Return the [x, y] coordinate for the center point of the cell that contains the specified text.  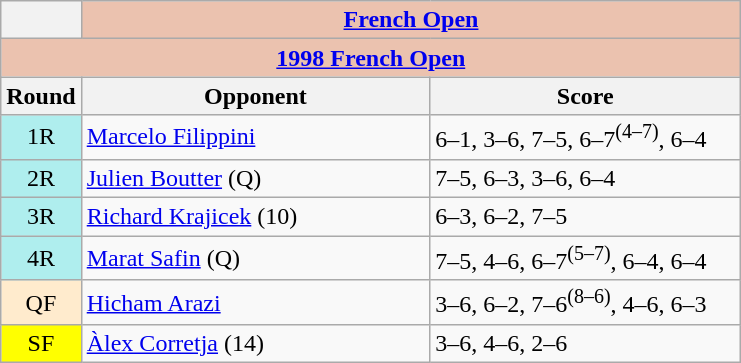
SF [41, 344]
Richard Krajicek (10) [256, 217]
3–6, 4–6, 2–6 [586, 344]
6–3, 6–2, 7–5 [586, 217]
1998 French Open [371, 58]
2R [41, 178]
Round [41, 96]
Hicham Arazi [256, 302]
3–6, 6–2, 7–6(8–6), 4–6, 6–3 [586, 302]
Marcelo Filippini [256, 138]
Opponent [256, 96]
7–5, 4–6, 6–7(5–7), 6–4, 6–4 [586, 258]
1R [41, 138]
Àlex Corretja (14) [256, 344]
7–5, 6–3, 3–6, 6–4 [586, 178]
French Open [411, 20]
Julien Boutter (Q) [256, 178]
4R [41, 258]
Marat Safin (Q) [256, 258]
3R [41, 217]
Score [586, 96]
QF [41, 302]
6–1, 3–6, 7–5, 6–7(4–7), 6–4 [586, 138]
